Pinpoint the cell where the given text exists, returning its (X, Y) midpoint coordinate. 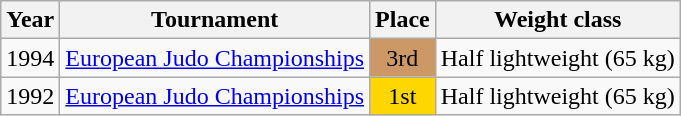
Year (30, 20)
1992 (30, 96)
Place (403, 20)
1994 (30, 58)
Tournament (215, 20)
Weight class (558, 20)
1st (403, 96)
3rd (403, 58)
